Locate the cell with the specified text and output its (X, Y) center coordinate. 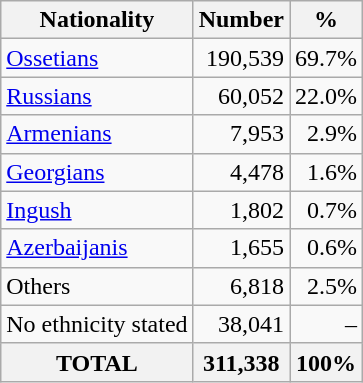
1,655 (241, 248)
100% (326, 362)
7,953 (241, 134)
0.7% (326, 210)
Ossetians (97, 58)
1,802 (241, 210)
Armenians (97, 134)
Ingush (97, 210)
Azerbaijanis (97, 248)
22.0% (326, 96)
2.5% (326, 286)
60,052 (241, 96)
Number (241, 20)
190,539 (241, 58)
No ethnicity stated (97, 324)
311,338 (241, 362)
Others (97, 286)
2.9% (326, 134)
1.6% (326, 172)
– (326, 324)
% (326, 20)
TOTAL (97, 362)
Nationality (97, 20)
0.6% (326, 248)
6,818 (241, 286)
69.7% (326, 58)
4,478 (241, 172)
Russians (97, 96)
38,041 (241, 324)
Georgians (97, 172)
